Extract the (x, y) coordinate from the center of the cell holding the provided text.  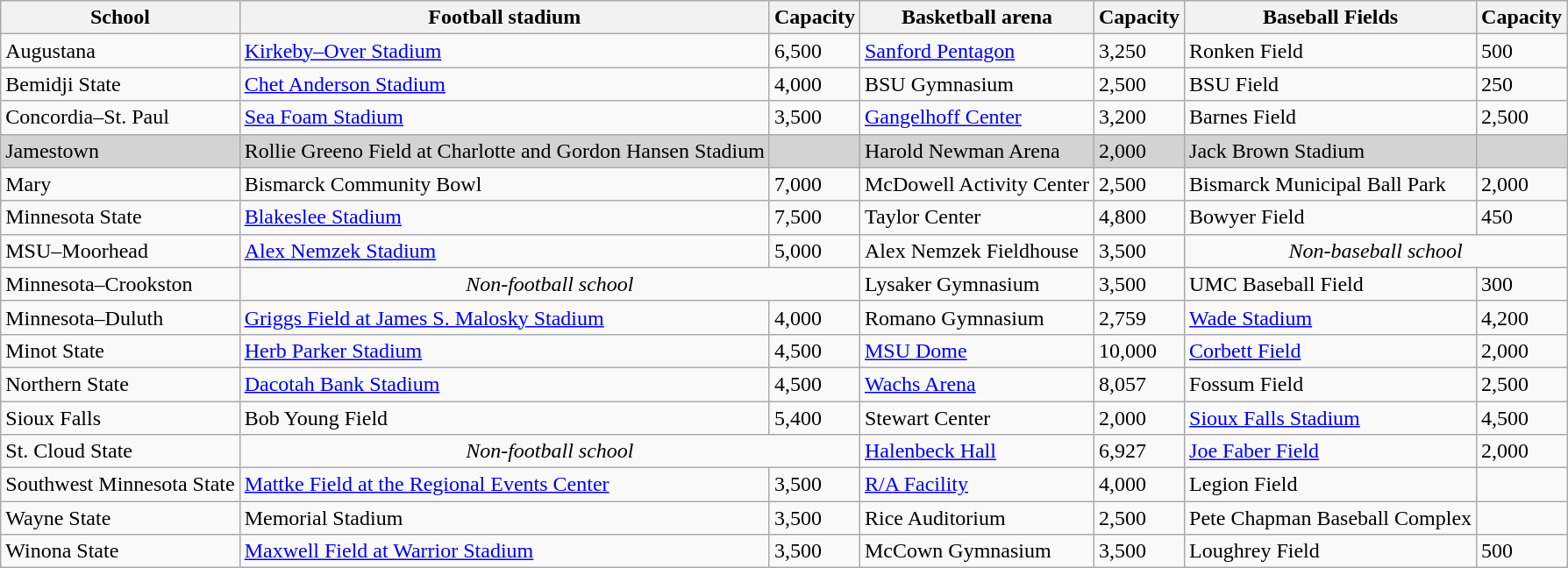
Bismarck Municipal Ball Park (1331, 184)
Memorial Stadium (504, 518)
Wayne State (120, 518)
Legion Field (1331, 485)
Minnesota State (120, 217)
Dacotah Bank Stadium (504, 384)
Joe Faber Field (1331, 451)
Basketball arena (977, 18)
Taylor Center (977, 217)
BSU Field (1331, 84)
Loughrey Field (1331, 551)
7,000 (814, 184)
Maxwell Field at Warrior Stadium (504, 551)
Herb Parker Stadium (504, 351)
Bowyer Field (1331, 217)
Bismarck Community Bowl (504, 184)
Romano Gymnasium (977, 317)
Griggs Field at James S. Malosky Stadium (504, 317)
Pete Chapman Baseball Complex (1331, 518)
BSU Gymnasium (977, 84)
Mary (120, 184)
McCown Gymnasium (977, 551)
UMC Baseball Field (1331, 284)
Sioux Falls Stadium (1331, 418)
7,500 (814, 217)
Kirkeby–Over Stadium (504, 51)
Sea Foam Stadium (504, 117)
Augustana (120, 51)
3,200 (1140, 117)
8,057 (1140, 384)
Gangelhoff Center (977, 117)
Alex Nemzek Stadium (504, 251)
Southwest Minnesota State (120, 485)
Jamestown (120, 151)
6,927 (1140, 451)
6,500 (814, 51)
Ronken Field (1331, 51)
Fossum Field (1331, 384)
5,000 (814, 251)
Chet Anderson Stadium (504, 84)
Non-baseball school (1376, 251)
Baseball Fields (1331, 18)
R/A Facility (977, 485)
450 (1522, 217)
School (120, 18)
Harold Newman Arena (977, 151)
Football stadium (504, 18)
Wade Stadium (1331, 317)
3,250 (1140, 51)
Sioux Falls (120, 418)
Blakeslee Stadium (504, 217)
Lysaker Gymnasium (977, 284)
Sanford Pentagon (977, 51)
Barnes Field (1331, 117)
MSU Dome (977, 351)
Concordia–St. Paul (120, 117)
300 (1522, 284)
2,759 (1140, 317)
St. Cloud State (120, 451)
Minot State (120, 351)
Mattke Field at the Regional Events Center (504, 485)
Minnesota–Duluth (120, 317)
4,200 (1522, 317)
Minnesota–Crookston (120, 284)
4,800 (1140, 217)
Alex Nemzek Fieldhouse (977, 251)
Bemidji State (120, 84)
Rice Auditorium (977, 518)
Wachs Arena (977, 384)
Bob Young Field (504, 418)
Corbett Field (1331, 351)
Winona State (120, 551)
10,000 (1140, 351)
Rollie Greeno Field at Charlotte and Gordon Hansen Stadium (504, 151)
Stewart Center (977, 418)
Halenbeck Hall (977, 451)
5,400 (814, 418)
MSU–Moorhead (120, 251)
Northern State (120, 384)
McDowell Activity Center (977, 184)
Jack Brown Stadium (1331, 151)
250 (1522, 84)
